Identify which cell holds the provided text, then report its (x, y) central coordinate. 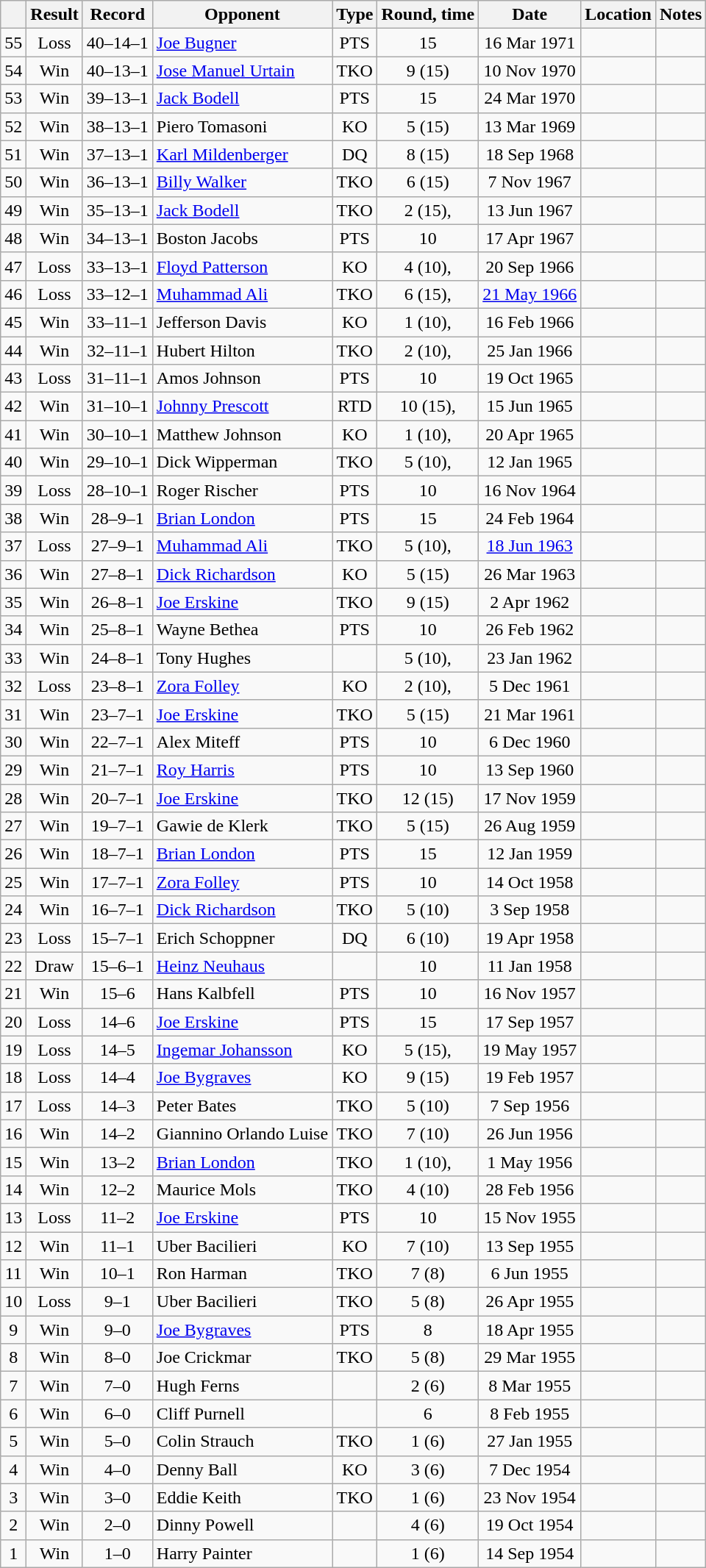
5 Dec 1961 (529, 686)
Jose Manuel Urtain (242, 71)
26 Jun 1956 (529, 1134)
24 (13, 910)
53 (13, 99)
24 Mar 1970 (529, 99)
Eddie Keith (242, 1497)
6–0 (118, 1414)
8 Feb 1955 (529, 1414)
Denny Ball (242, 1469)
44 (13, 351)
26 Mar 1963 (529, 574)
16 Nov 1964 (529, 490)
39–13–1 (118, 99)
27 (13, 826)
3 Sep 1958 (529, 910)
21 May 1966 (529, 294)
33–13–1 (118, 266)
24–8–1 (118, 658)
18–7–1 (118, 854)
Joe Crickmar (242, 1358)
Boston Jacobs (242, 238)
2 (15), (428, 210)
33–11–1 (118, 322)
34 (13, 630)
18 Sep 1968 (529, 154)
Alex Miteff (242, 742)
20 Apr 1965 (529, 434)
25–8–1 (118, 630)
31 (13, 714)
Colin Strauch (242, 1442)
16 Mar 1971 (529, 43)
Harry Painter (242, 1553)
2–0 (118, 1525)
Matthew Johnson (242, 434)
26 (13, 854)
17 Apr 1967 (529, 238)
14–4 (118, 1078)
13 Sep 1960 (529, 770)
Heinz Neuhaus (242, 966)
30–10–1 (118, 434)
11–2 (118, 1217)
4–0 (118, 1469)
45 (13, 322)
10 Nov 1970 (529, 71)
7 Dec 1954 (529, 1469)
Tony Hughes (242, 658)
27 Jan 1955 (529, 1442)
26 Apr 1955 (529, 1302)
34–13–1 (118, 238)
21 Mar 1961 (529, 714)
14 Oct 1958 (529, 882)
23–7–1 (118, 714)
1 (13, 1553)
Cliff Purnell (242, 1414)
15 Jun 1965 (529, 407)
3–0 (118, 1497)
7–0 (118, 1386)
19 May 1957 (529, 1050)
12 Jan 1965 (529, 462)
12 Jan 1959 (529, 854)
36–13–1 (118, 182)
33–12–1 (118, 294)
Opponent (242, 15)
28 (13, 798)
18 Apr 1955 (529, 1330)
29 Mar 1955 (529, 1358)
14–2 (118, 1134)
6 (15), (428, 294)
8–0 (118, 1358)
32 (13, 686)
2 Apr 1962 (529, 602)
3 (6) (428, 1469)
19–7–1 (118, 826)
38 (13, 518)
33 (13, 658)
16 Feb 1966 (529, 322)
Piero Tomasoni (242, 126)
52 (13, 126)
40–14–1 (118, 43)
Roger Rischer (242, 490)
15–7–1 (118, 938)
Karl Mildenberger (242, 154)
22–7–1 (118, 742)
9 (13, 1330)
14–6 (118, 1022)
1–0 (118, 1553)
18 (13, 1078)
20–7–1 (118, 798)
51 (13, 154)
Date (529, 15)
14–5 (118, 1050)
Hugh Ferns (242, 1386)
Hans Kalbfell (242, 994)
14 Sep 1954 (529, 1553)
4 (6) (428, 1525)
40 (13, 462)
Dinny Powell (242, 1525)
16–7–1 (118, 910)
31–11–1 (118, 379)
9–0 (118, 1330)
7 Nov 1967 (529, 182)
5 (13, 1442)
13 Jun 1967 (529, 210)
23 (13, 938)
55 (13, 43)
RTD (354, 407)
19 Oct 1965 (529, 379)
21–7–1 (118, 770)
15–6 (118, 994)
Billy Walker (242, 182)
2 (13, 1525)
Type (354, 15)
13–2 (118, 1161)
Location (618, 15)
29 (13, 770)
37 (13, 546)
5–0 (118, 1442)
39 (13, 490)
25 Jan 1966 (529, 351)
16 Nov 1957 (529, 994)
Gawie de Klerk (242, 826)
23 Nov 1954 (529, 1497)
40–13–1 (118, 71)
26–8–1 (118, 602)
6 Jun 1955 (529, 1274)
Joe Bugner (242, 43)
30 (13, 742)
6 Dec 1960 (529, 742)
8 (15) (428, 154)
20 (13, 1022)
16 (13, 1134)
Giannino Orlando Luise (242, 1134)
8 Mar 1955 (529, 1386)
19 Oct 1954 (529, 1525)
9–1 (118, 1302)
26 Feb 1962 (529, 630)
2 (6) (428, 1386)
10–1 (118, 1274)
28–10–1 (118, 490)
Maurice Mols (242, 1189)
13 (13, 1217)
28 Feb 1956 (529, 1189)
19 Feb 1957 (529, 1078)
28–9–1 (118, 518)
Jefferson Davis (242, 322)
Round, time (428, 15)
12 (15) (428, 798)
17 (13, 1106)
Record (118, 15)
11 (13, 1274)
3 (13, 1497)
4 (13, 1469)
Amos Johnson (242, 379)
Result (54, 15)
29–10–1 (118, 462)
4 (10), (428, 266)
1 May 1956 (529, 1161)
Notes (680, 15)
Hubert Hilton (242, 351)
23–8–1 (118, 686)
13 Mar 1969 (529, 126)
12 (13, 1246)
27–8–1 (118, 574)
42 (13, 407)
20 Sep 1966 (529, 266)
11 Jan 1958 (529, 966)
7 Sep 1956 (529, 1106)
Floyd Patterson (242, 266)
46 (13, 294)
15 Nov 1955 (529, 1217)
25 (13, 882)
18 Jun 1963 (529, 546)
35–13–1 (118, 210)
Erich Schoppner (242, 938)
14 (13, 1189)
Ron Harman (242, 1274)
15–6–1 (118, 966)
32–11–1 (118, 351)
27–9–1 (118, 546)
11–1 (118, 1246)
26 Aug 1959 (529, 826)
Peter Bates (242, 1106)
Wayne Bethea (242, 630)
21 (13, 994)
48 (13, 238)
13 Sep 1955 (529, 1246)
50 (13, 182)
43 (13, 379)
36 (13, 574)
4 (10) (428, 1189)
17 Nov 1959 (529, 798)
10 (15), (428, 407)
54 (13, 71)
47 (13, 266)
Dick Wipperman (242, 462)
35 (13, 602)
Johnny Prescott (242, 407)
7 (8) (428, 1274)
38–13–1 (118, 126)
23 Jan 1962 (529, 658)
19 (13, 1050)
Roy Harris (242, 770)
6 (10) (428, 938)
7 (13, 1386)
24 Feb 1964 (529, 518)
Ingemar Johansson (242, 1050)
12–2 (118, 1189)
14–3 (118, 1106)
49 (13, 210)
19 Apr 1958 (529, 938)
17–7–1 (118, 882)
17 Sep 1957 (529, 1022)
41 (13, 434)
5 (15), (428, 1050)
22 (13, 966)
Draw (54, 966)
31–10–1 (118, 407)
6 (15) (428, 182)
37–13–1 (118, 154)
